Search for the cell housing the specified text and yield its (X, Y) center coordinate. 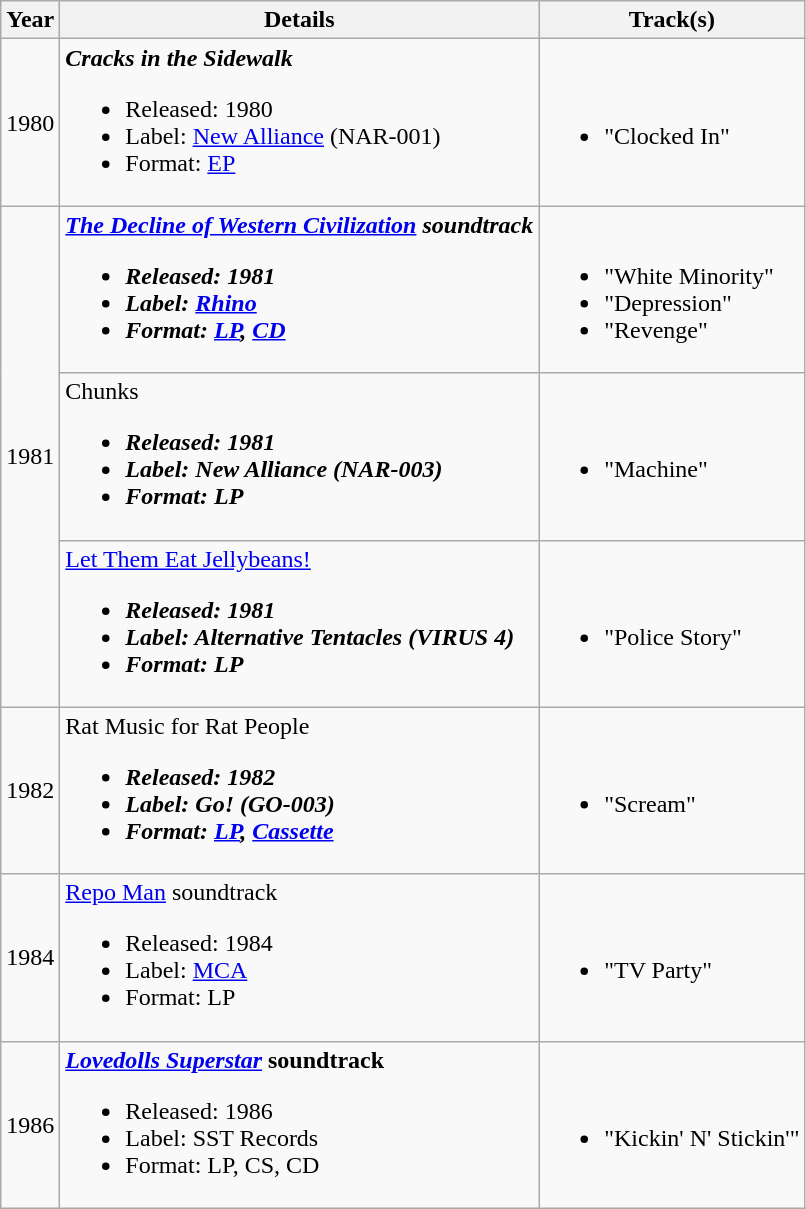
"Police Story" (672, 624)
Year (30, 20)
"Kickin' N' Stickin'" (672, 1124)
1984 (30, 958)
"Clocked In" (672, 122)
1981 (30, 456)
1980 (30, 122)
Let Them Eat Jellybeans!Released: 1981Label: Alternative Tentacles (VIRUS 4)Format: LP (300, 624)
"Machine" (672, 456)
Rat Music for Rat PeopleReleased: 1982Label: Go! (GO-003)Format: LP, Cassette (300, 790)
Cracks in the SidewalkReleased: 1980Label: New Alliance (NAR-001)Format: EP (300, 122)
"Scream" (672, 790)
1986 (30, 1124)
"TV Party" (672, 958)
The Decline of Western Civilization soundtrackReleased: 1981Label: RhinoFormat: LP, CD (300, 290)
"White Minority" "Depression" "Revenge" (672, 290)
Details (300, 20)
ChunksReleased: 1981Label: New Alliance (NAR-003)Format: LP (300, 456)
Repo Man soundtrackReleased: 1984Label: MCAFormat: LP (300, 958)
Lovedolls Superstar soundtrackReleased: 1986Label: SST RecordsFormat: LP, CS, CD (300, 1124)
Track(s) (672, 20)
1982 (30, 790)
